Search for the cell housing the specified text and yield its [X, Y] center coordinate. 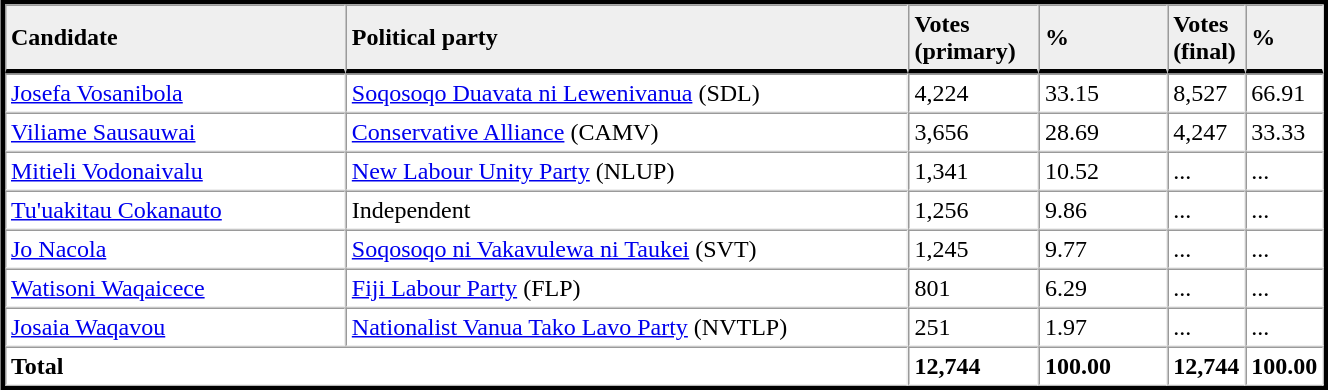
3,656 [974, 132]
1,245 [974, 250]
251 [974, 328]
33.33 [1284, 132]
10.52 [1103, 172]
New Labour Unity Party (NLUP) [628, 172]
Josaia Waqavou [176, 328]
Political party [628, 38]
Nationalist Vanua Tako Lavo Party (NVTLP) [628, 328]
Mitieli Vodonaivalu [176, 172]
Conservative Alliance (CAMV) [628, 132]
Watisoni Waqaicece [176, 288]
4,224 [974, 94]
Fiji Labour Party (FLP) [628, 288]
Tu'uakitau Cokanauto [176, 210]
Jo Nacola [176, 250]
8,527 [1206, 94]
6.29 [1103, 288]
Viliame Sausauwai [176, 132]
801 [974, 288]
Josefa Vosanibola [176, 94]
Soqosoqo ni Vakavulewa ni Taukei (SVT) [628, 250]
4,247 [1206, 132]
33.15 [1103, 94]
Candidate [176, 38]
66.91 [1284, 94]
Total [456, 366]
28.69 [1103, 132]
Votes(final) [1206, 38]
9.86 [1103, 210]
1,341 [974, 172]
Soqosoqo Duavata ni Lewenivanua (SDL) [628, 94]
Votes(primary) [974, 38]
1.97 [1103, 328]
9.77 [1103, 250]
1,256 [974, 210]
Independent [628, 210]
